Provide the [X, Y] coordinate of the cell's center where the given text is located.  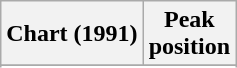
Peakposition [189, 34]
Chart (1991) [72, 34]
